Detect which cell encompasses the target text, then output its (X, Y) center coordinate. 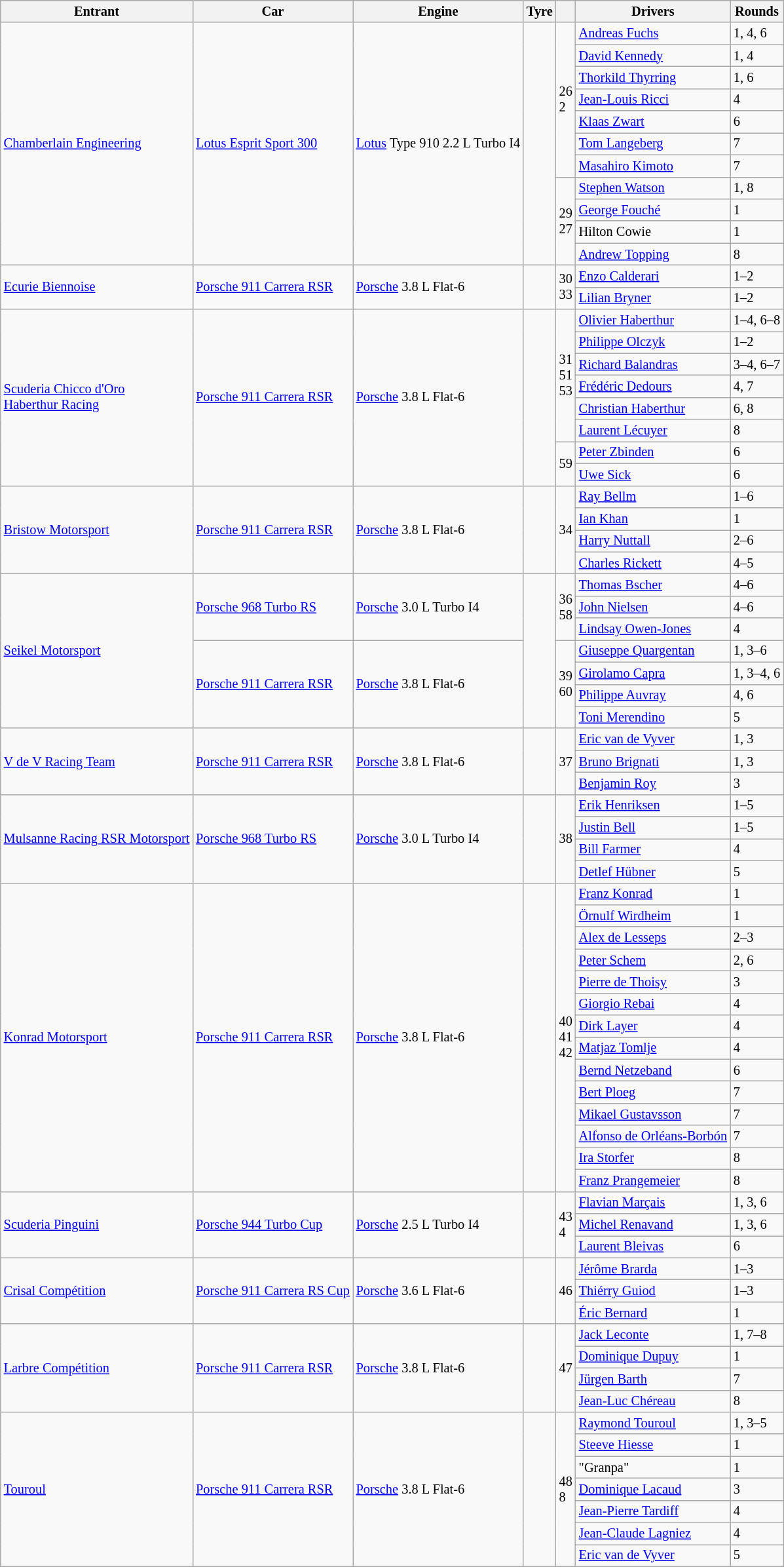
3960 (566, 684)
Matjaz Tomlje (653, 1048)
Bert Ploeg (653, 1093)
Girolamo Capra (653, 673)
Mulsanne Racing RSR Motorsport (97, 839)
4, 6 (757, 695)
1, 7–8 (757, 1335)
David Kennedy (653, 56)
Car (272, 11)
Olivier Haberthur (653, 320)
Jean-Pierre Tardiff (653, 1511)
Scuderia Chicco d'Oro Haberthur Racing (97, 397)
Harry Nuttall (653, 541)
59 (566, 463)
Pierre de Thoisy (653, 982)
434 (566, 1224)
315153 (566, 376)
Dominique Dupuy (653, 1357)
1, 3–4, 6 (757, 673)
Franz Prangemeier (653, 1180)
Andreas Fuchs (653, 33)
Touroul (97, 1489)
Toni Merendino (653, 717)
Erik Henriksen (653, 805)
Lilian Bryner (653, 298)
1, 8 (757, 188)
V de V Racing Team (97, 762)
Laurent Lécuyer (653, 431)
Chamberlain Engineering (97, 144)
Porsche 911 Carrera RS Cup (272, 1291)
Jack Leconte (653, 1335)
John Nielsen (653, 607)
Lotus Esprit Sport 300 (272, 144)
Thomas Bscher (653, 585)
Peter Zbinden (653, 452)
Steeve Hiesse (653, 1445)
Éric Bernard (653, 1313)
Drivers (653, 11)
Scuderia Pinguini (97, 1224)
Bruno Brignati (653, 762)
Stephen Watson (653, 188)
Dominique Lacaud (653, 1489)
Enzo Calderari (653, 276)
Philippe Olczyk (653, 342)
Alfonso de Orléans-Borbón (653, 1136)
Detlef Hübner (653, 872)
Entrant (97, 11)
Ecurie Biennoise (97, 287)
Tom Langeberg (653, 144)
Philippe Auvray (653, 695)
Jürgen Barth (653, 1379)
Peter Schem (653, 960)
1, 4, 6 (757, 33)
Mikael Gustavsson (653, 1114)
488 (566, 1489)
Flavian Marçais (653, 1203)
Porsche 2.5 L Turbo I4 (438, 1224)
Uwe Sick (653, 474)
Örnulf Wirdheim (653, 916)
Richard Balandras (653, 364)
Ian Khan (653, 518)
Benjamin Roy (653, 783)
46 (566, 1291)
"Granpa" (653, 1467)
Christian Haberthur (653, 408)
Jean-Louis Ricci (653, 100)
2, 6 (757, 960)
Lindsay Owen-Jones (653, 629)
38 (566, 839)
Alex de Lesseps (653, 938)
2–6 (757, 541)
1, 4 (757, 56)
Giuseppe Quargentan (653, 651)
Jean-Claude Lagniez (653, 1534)
Dirk Layer (653, 1026)
Bristow Motorsport (97, 530)
Andrew Topping (653, 254)
Thiérry Guiod (653, 1290)
3–4, 6–7 (757, 364)
Seikel Motorsport (97, 651)
Franz Konrad (653, 894)
Tyre (540, 11)
Bernd Netzeband (653, 1070)
Jean-Luc Chéreau (653, 1401)
Justin Bell (653, 828)
Jérôme Brarda (653, 1269)
George Fouché (653, 210)
1, 3–6 (757, 651)
262 (566, 100)
Giorgio Rebai (653, 1004)
34 (566, 530)
2927 (566, 222)
1–4, 6–8 (757, 320)
Lotus Type 910 2.2 L Turbo I4 (438, 144)
404142 (566, 1037)
Rounds (757, 11)
Laurent Bleivas (653, 1247)
2–3 (757, 938)
Frédéric Dedours (653, 386)
1, 6 (757, 77)
Bill Farmer (653, 849)
3658 (566, 607)
Larbre Compétition (97, 1368)
47 (566, 1368)
Charles Rickett (653, 563)
Michel Renavand (653, 1224)
Klaas Zwart (653, 122)
Masahiro Kimoto (653, 166)
Hilton Cowie (653, 232)
4, 7 (757, 386)
Porsche 3.6 L Flat-6 (438, 1291)
4–5 (757, 563)
3033 (566, 287)
Engine (438, 11)
37 (566, 762)
1, 3–5 (757, 1423)
Konrad Motorsport (97, 1037)
Ira Storfer (653, 1158)
1–6 (757, 497)
Raymond Touroul (653, 1423)
Porsche 944 Turbo Cup (272, 1224)
6, 8 (757, 408)
Thorkild Thyrring (653, 77)
Crisal Compétition (97, 1291)
Ray Bellm (653, 497)
